Capture the cell that displays the provided text and extract its (x, y) central coordinate. 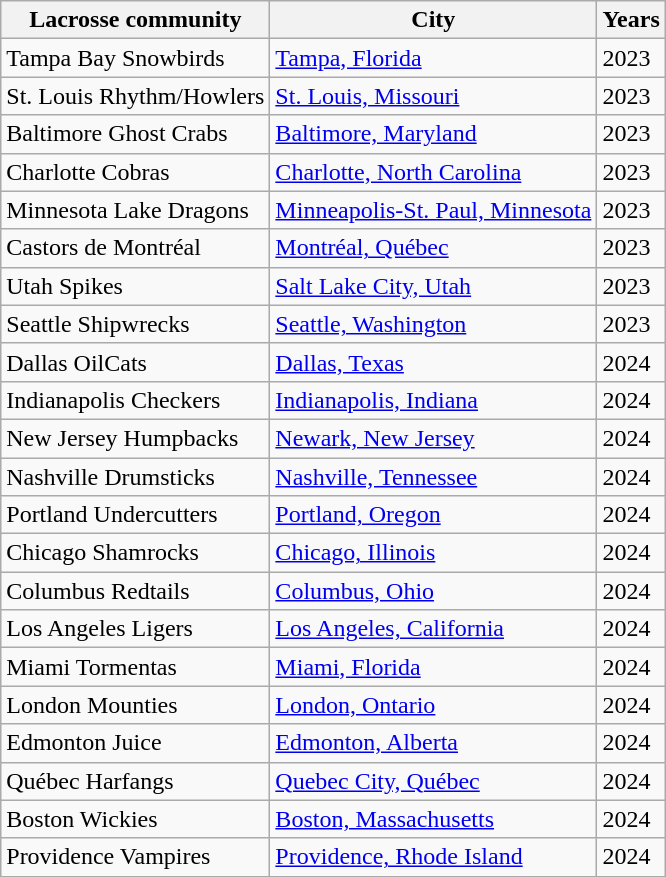
Utah Spikes (136, 286)
Chicago Shamrocks (136, 553)
Minnesota Lake Dragons (136, 210)
Miami, Florida (434, 667)
Baltimore, Maryland (434, 134)
St. Louis, Missouri (434, 96)
Indianapolis Checkers (136, 400)
Lacrosse community (136, 20)
Castors de Montréal (136, 248)
Tampa Bay Snowbirds (136, 58)
Edmonton Juice (136, 743)
Providence Vampires (136, 857)
Nashville, Tennessee (434, 477)
Dallas OilCats (136, 362)
Columbus, Ohio (434, 591)
Newark, New Jersey (434, 438)
Indianapolis, Indiana (434, 400)
Montréal, Québec (434, 248)
Tampa, Florida (434, 58)
Portland, Oregon (434, 515)
New Jersey Humpbacks (136, 438)
Los Angeles, California (434, 629)
London Mounties (136, 705)
Nashville Drumsticks (136, 477)
Portland Undercutters (136, 515)
Quebec City, Québec (434, 781)
Seattle Shipwrecks (136, 324)
Years (631, 20)
Charlotte Cobras (136, 172)
Miami Tormentas (136, 667)
Seattle, Washington (434, 324)
Charlotte, North Carolina (434, 172)
Salt Lake City, Utah (434, 286)
Edmonton, Alberta (434, 743)
Boston, Massachusetts (434, 819)
Baltimore Ghost Crabs (136, 134)
Chicago, Illinois (434, 553)
Providence, Rhode Island (434, 857)
Dallas, Texas (434, 362)
Minneapolis-St. Paul, Minnesota (434, 210)
Columbus Redtails (136, 591)
Los Angeles Ligers (136, 629)
Québec Harfangs (136, 781)
St. Louis Rhythm/Howlers (136, 96)
Boston Wickies (136, 819)
London, Ontario (434, 705)
City (434, 20)
